Capture the cell that displays the provided text and extract its [X, Y] central coordinate. 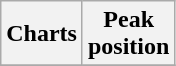
Charts [42, 34]
Peakposition [128, 34]
